Extract the (x, y) coordinate from the center of the cell holding the provided text.  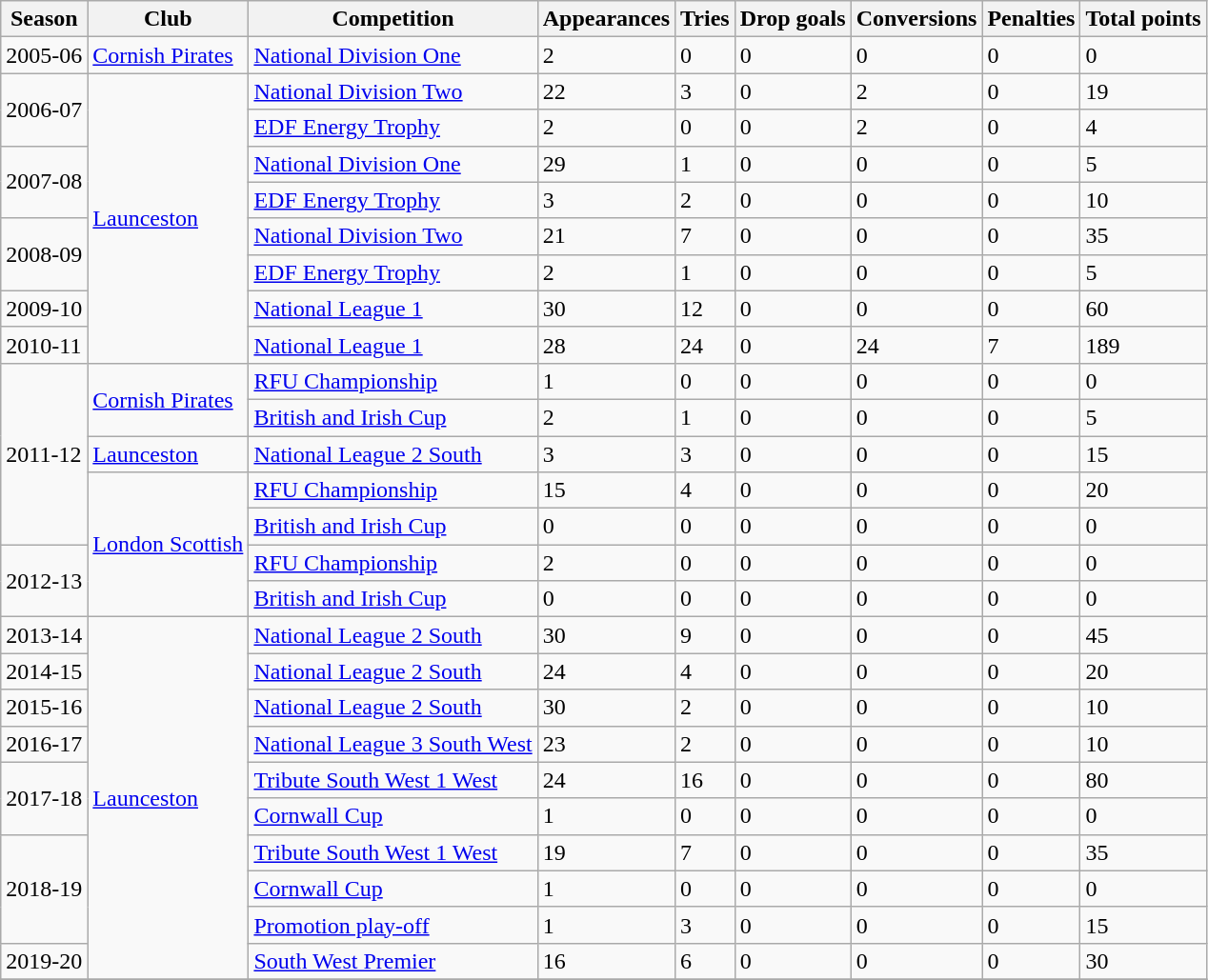
Club (168, 19)
Promotion play-off (393, 925)
189 (1143, 345)
28 (606, 345)
2015-16 (44, 708)
London Scottish (168, 545)
2014-15 (44, 671)
2007-08 (44, 182)
2017-18 (44, 798)
9 (705, 635)
45 (1143, 635)
Season (44, 19)
Drop goals (793, 19)
2019-20 (44, 961)
2006-07 (44, 110)
Penalties (1031, 19)
22 (606, 91)
National League 3 South West (393, 744)
Competition (393, 19)
Total points (1143, 19)
2009-10 (44, 309)
2012-13 (44, 581)
Conversions (916, 19)
6 (705, 961)
2013-14 (44, 635)
2018-19 (44, 889)
21 (606, 236)
2016-17 (44, 744)
Appearances (606, 19)
2011-12 (44, 453)
80 (1143, 780)
Tries (705, 19)
2008-09 (44, 254)
23 (606, 744)
29 (606, 164)
12 (705, 309)
South West Premier (393, 961)
60 (1143, 309)
2005-06 (44, 55)
2010-11 (44, 345)
